Pinpoint the cell where the given text exists, returning its [x, y] midpoint coordinate. 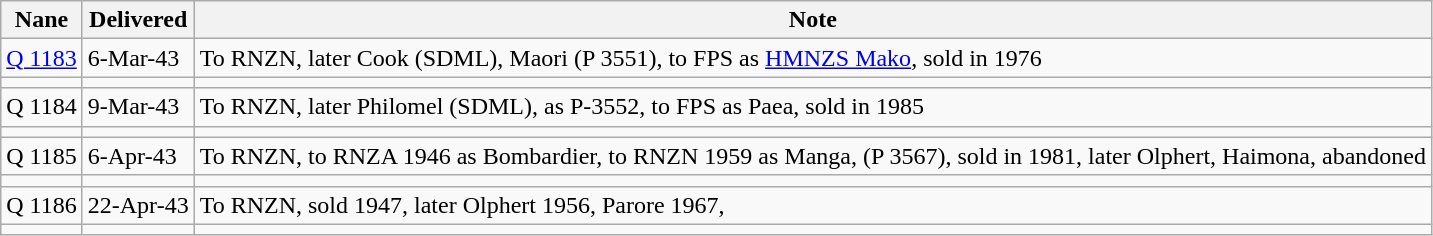
To RNZN, later Cook (SDML), Maori (P 3551), to FPS as HMNZS Mako, sold in 1976 [812, 58]
To RNZN, to RNZA 1946 as Bombardier, to RNZN 1959 as Manga, (P 3567), sold in 1981, later Olphert, Haimona, abandoned [812, 156]
Q 1184 [42, 107]
6-Apr-43 [138, 156]
Q 1185 [42, 156]
To RNZN, later Philomel (SDML), as P-3552, to FPS as Paea, sold in 1985 [812, 107]
To RNZN, sold 1947, later Olphert 1956, Parore 1967, [812, 205]
Delivered [138, 20]
6-Mar-43 [138, 58]
Note [812, 20]
22-Apr-43 [138, 205]
Q 1186 [42, 205]
Q 1183 [42, 58]
9-Mar-43 [138, 107]
Nane [42, 20]
